Return (X, Y) of the center of cell containing provided text 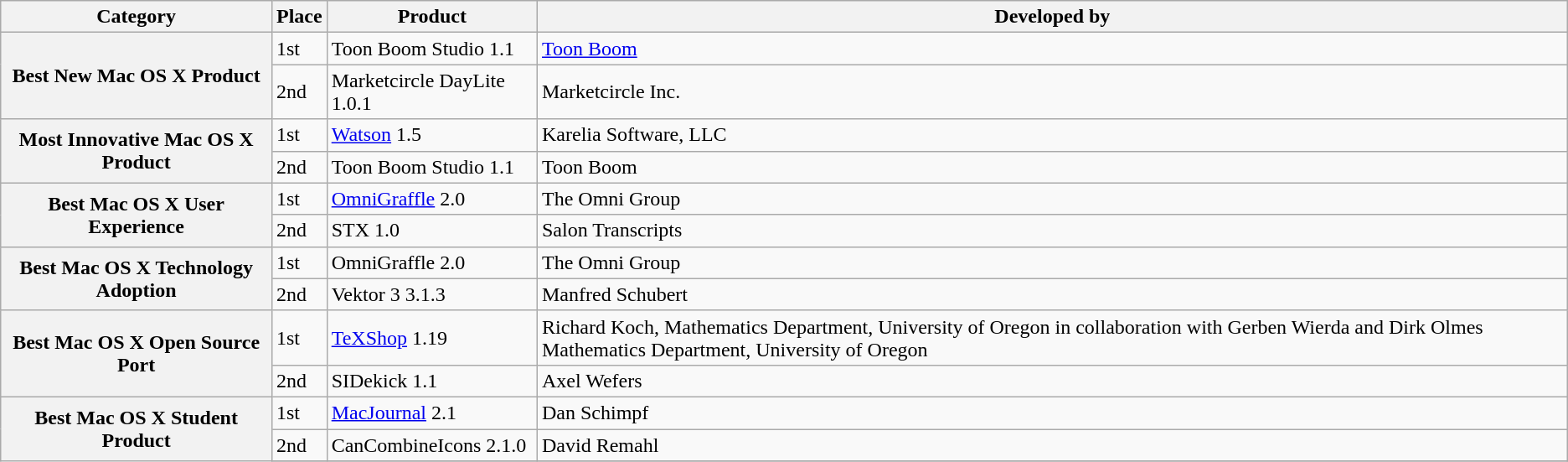
MacJournal 2.1 (432, 413)
CanCombineIcons 2.1.0 (432, 445)
Best Mac OS X Technology Adoption (137, 278)
Marketcircle Inc. (1052, 92)
Best New Mac OS X Product (137, 75)
Manfred Schubert (1052, 294)
Axel Wefers (1052, 381)
Dan Schimpf (1052, 413)
Best Mac OS X User Experience (137, 215)
Place (299, 17)
Category (137, 17)
SIDekick 1.1 (432, 381)
TeXShop 1.19 (432, 337)
Product (432, 17)
STX 1.0 (432, 231)
Most Innovative Mac OS X Product (137, 151)
David Remahl (1052, 445)
Salon Transcripts (1052, 231)
Best Mac OS X Open Source Port (137, 354)
Watson 1.5 (432, 135)
Karelia Software, LLC (1052, 135)
Vektor 3 3.1.3 (432, 294)
Best Mac OS X Student Product (137, 428)
Marketcircle DayLite 1.0.1 (432, 92)
Developed by (1052, 17)
